Search for the cell housing the specified text and yield its [x, y] center coordinate. 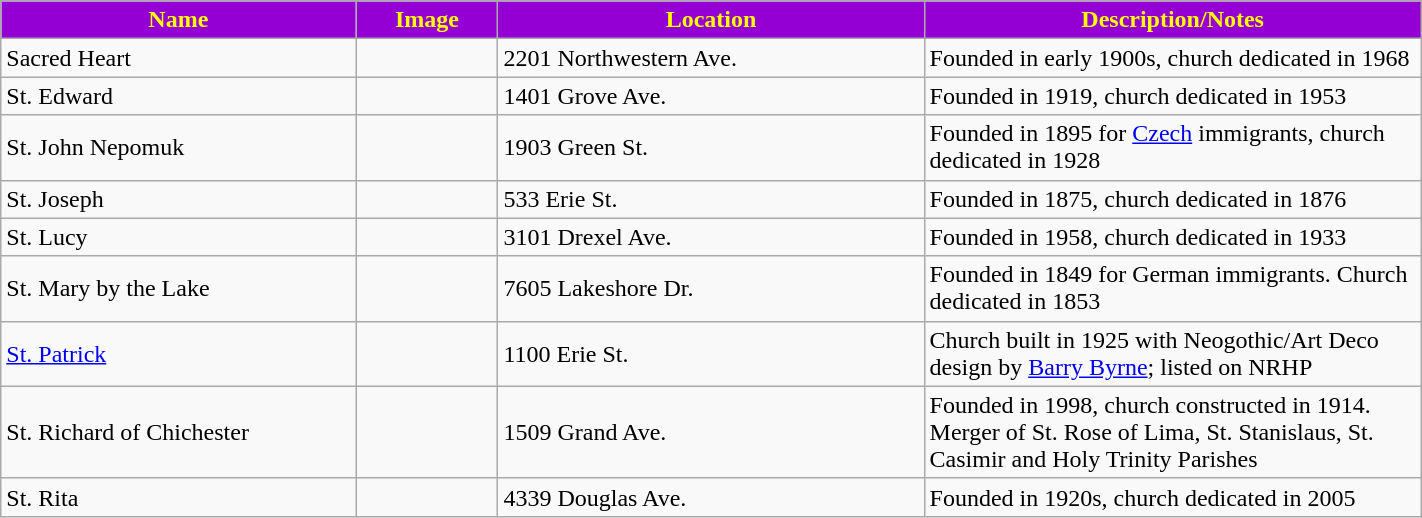
St. Mary by the Lake [178, 288]
St. Patrick [178, 354]
Church built in 1925 with Neogothic/Art Deco design by Barry Byrne; listed on NRHP [1172, 354]
Founded in 1998, church constructed in 1914. Merger of St. Rose of Lima, St. Stanislaus, St. Casimir and Holy Trinity Parishes [1172, 432]
St. Rita [178, 497]
1509 Grand Ave. [711, 432]
1401 Grove Ave. [711, 96]
Founded in 1875, church dedicated in 1876 [1172, 199]
Founded in 1920s, church dedicated in 2005 [1172, 497]
St. Edward [178, 96]
1100 Erie St. [711, 354]
2201 Northwestern Ave. [711, 58]
Founded in 1919, church dedicated in 1953 [1172, 96]
Location [711, 20]
Sacred Heart [178, 58]
4339 Douglas Ave. [711, 497]
1903 Green St. [711, 148]
St. Richard of Chichester [178, 432]
St. Joseph [178, 199]
Name [178, 20]
Founded in 1958, church dedicated in 1933 [1172, 237]
Founded in early 1900s, church dedicated in 1968 [1172, 58]
3101 Drexel Ave. [711, 237]
Founded in 1849 for German immigrants. Church dedicated in 1853 [1172, 288]
533 Erie St. [711, 199]
Founded in 1895 for Czech immigrants, church dedicated in 1928 [1172, 148]
Description/Notes [1172, 20]
Image [427, 20]
St. Lucy [178, 237]
7605 Lakeshore Dr. [711, 288]
St. John Nepomuk [178, 148]
